Identify which cell holds the provided text, then report its [X, Y] central coordinate. 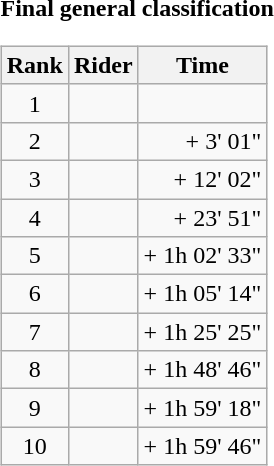
+ 1h 48' 46" [202, 370]
+ 1h 59' 18" [202, 408]
+ 12' 02" [202, 179]
+ 1h 59' 46" [202, 446]
9 [34, 408]
Time [202, 65]
Rider [103, 65]
+ 1h 05' 14" [202, 294]
10 [34, 446]
1 [34, 103]
8 [34, 370]
6 [34, 294]
+ 1h 02' 33" [202, 256]
Rank [34, 65]
7 [34, 332]
4 [34, 217]
5 [34, 256]
2 [34, 141]
+ 1h 25' 25" [202, 332]
3 [34, 179]
+ 23' 51" [202, 217]
+ 3' 01" [202, 141]
